Search for the cell housing the specified text and yield its [X, Y] center coordinate. 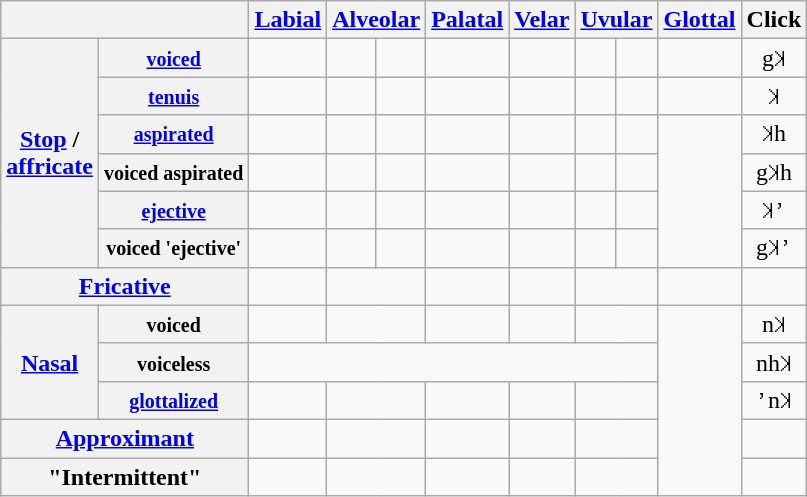
Palatal [468, 20]
voiced aspirated [173, 172]
Approximant [125, 438]
tenuis [173, 96]
voiceless [173, 362]
Alveolar [376, 20]
"Intermittent" [125, 477]
gꞰh [774, 172]
Velar [542, 20]
nhꞰ [774, 362]
nꞰ [774, 324]
Click [774, 20]
Fricative [125, 286]
Uvular [616, 20]
Ʞ [774, 96]
aspirated [173, 134]
Ʞʼ [774, 210]
glottalized [173, 400]
Ʞh [774, 134]
ejective [173, 210]
Labial [288, 20]
ʼnꞰ [774, 400]
Nasal [50, 362]
gꞰ [774, 58]
Glottal [700, 20]
gꞰʼ [774, 248]
voiced 'ejective' [173, 248]
Stop /affricate [50, 153]
